Locate the cell with the specified text and output its (x, y) center coordinate. 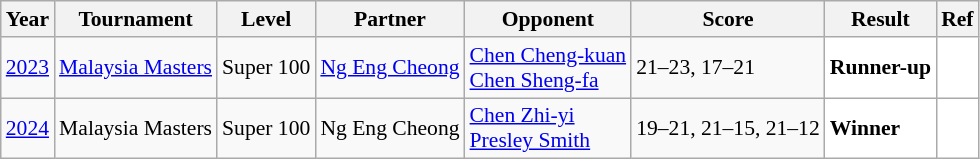
Result (880, 19)
Level (266, 19)
Winner (880, 128)
Year (28, 19)
Runner-up (880, 68)
2024 (28, 128)
19–21, 21–15, 21–12 (728, 128)
Score (728, 19)
Ref (957, 19)
Opponent (548, 19)
Chen Zhi-yi Presley Smith (548, 128)
Chen Cheng-kuan Chen Sheng-fa (548, 68)
2023 (28, 68)
21–23, 17–21 (728, 68)
Tournament (136, 19)
Partner (390, 19)
